Find where the given text appears and provide that cell's center as [X, Y] coordinate. 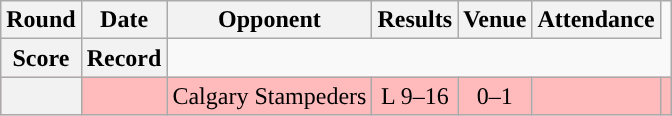
Results [415, 20]
Record [124, 58]
Date [124, 20]
L 9–16 [415, 96]
Calgary Stampeders [270, 96]
Round [41, 20]
Score [41, 58]
Attendance [596, 20]
0–1 [495, 96]
Opponent [270, 20]
Venue [495, 20]
